Identify which cell holds the provided text, then report its [X, Y] central coordinate. 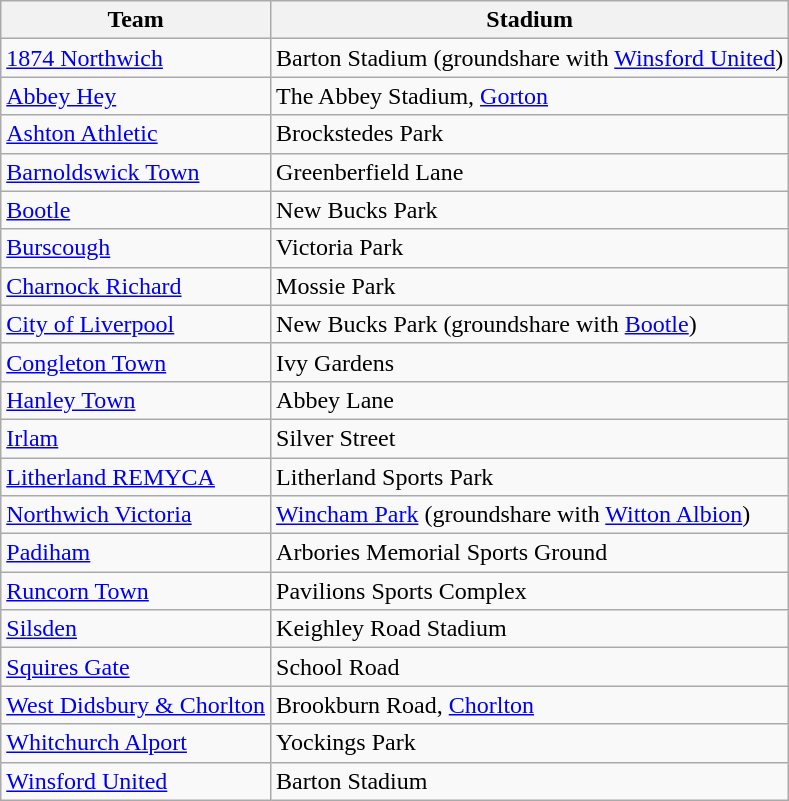
Arbories Memorial Sports Ground [530, 553]
Greenberfield Lane [530, 172]
Brookburn Road, Chorlton [530, 705]
Victoria Park [530, 248]
Whitchurch Alport [136, 743]
Irlam [136, 438]
City of Liverpool [136, 324]
New Bucks Park [530, 210]
The Abbey Stadium, Gorton [530, 96]
Yockings Park [530, 743]
Mossie Park [530, 286]
Congleton Town [136, 362]
Burscough [136, 248]
Brockstedes Park [530, 134]
Ivy Gardens [530, 362]
Runcorn Town [136, 591]
Squires Gate [136, 667]
Northwich Victoria [136, 515]
Hanley Town [136, 400]
Bootle [136, 210]
Stadium [530, 20]
Padiham [136, 553]
Litherland Sports Park [530, 477]
Barton Stadium (groundshare with Winsford United) [530, 58]
Wincham Park (groundshare with Witton Albion) [530, 515]
Silsden [136, 629]
Barnoldswick Town [136, 172]
Abbey Hey [136, 96]
Winsford United [136, 781]
Litherland REMYCA [136, 477]
Keighley Road Stadium [530, 629]
West Didsbury & Chorlton [136, 705]
1874 Northwich [136, 58]
Team [136, 20]
School Road [530, 667]
Abbey Lane [530, 400]
Charnock Richard [136, 286]
Pavilions Sports Complex [530, 591]
Barton Stadium [530, 781]
Silver Street [530, 438]
Ashton Athletic [136, 134]
New Bucks Park (groundshare with Bootle) [530, 324]
